Identify which cell holds the provided text, then report its [X, Y] central coordinate. 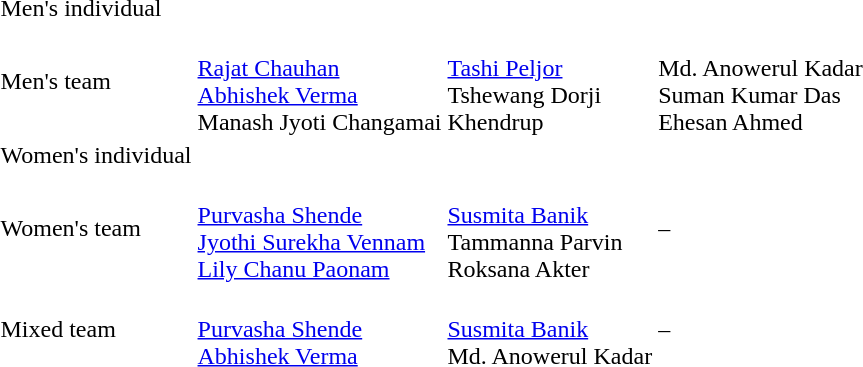
Tashi PeljorTshewang Dorji Khendrup [550, 82]
Purvasha ShendeJyothi Surekha VennamLily Chanu Paonam [320, 228]
Rajat ChauhanAbhishek Verma Manash Jyoti Changamai [320, 82]
Susmita BanikTammanna ParvinRoksana Akter [550, 228]
